Output the [X, Y] coordinate of the center of the cell containing the given text.  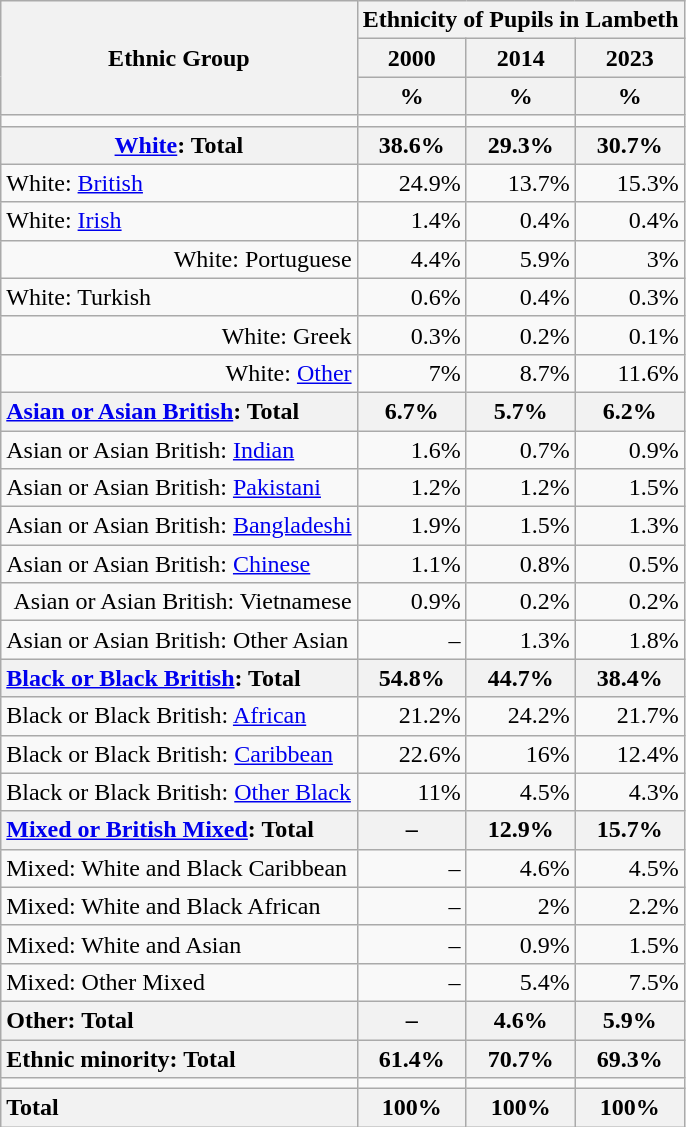
White: Greek [179, 335]
Mixed: White and Black African [179, 906]
5.7% [520, 411]
Asian or Asian British: Vietnamese [179, 602]
White: Turkish [179, 297]
Ethnic minority: Total [179, 1059]
Ethnicity of Pupils in Lambeth [520, 20]
54.8% [412, 678]
61.4% [412, 1059]
8.7% [520, 373]
Mixed: White and Black Caribbean [179, 868]
3% [630, 259]
44.7% [520, 678]
21.2% [412, 716]
Black or Black British: Caribbean [179, 754]
Ethnic Group [179, 58]
21.7% [630, 716]
1.8% [630, 640]
Black or Black British: Other Black [179, 792]
70.7% [520, 1059]
2014 [520, 58]
29.3% [520, 145]
6.7% [412, 411]
Asian or Asian British: Bangladeshi [179, 526]
22.6% [412, 754]
69.3% [630, 1059]
Asian or Asian British: Indian [179, 449]
11% [412, 792]
Black or Black British: Total [179, 678]
0.8% [520, 564]
Mixed: Other Mixed [179, 982]
0.5% [630, 564]
0.7% [520, 449]
2.2% [630, 906]
13.7% [520, 183]
Asian or Asian British: Total [179, 411]
2000 [412, 58]
30.7% [630, 145]
7% [412, 373]
White: British [179, 183]
24.9% [412, 183]
Other: Total [179, 1020]
White: Portuguese [179, 259]
16% [520, 754]
Asian or Asian British: Chinese [179, 564]
12.4% [630, 754]
Mixed or British Mixed: Total [179, 830]
Black or Black British: African [179, 716]
24.2% [520, 716]
11.6% [630, 373]
Mixed: White and Asian [179, 944]
White: Other [179, 373]
15.7% [630, 830]
1.9% [412, 526]
Asian or Asian British: Pakistani [179, 488]
4.4% [412, 259]
1.1% [412, 564]
7.5% [630, 982]
0.1% [630, 335]
1.4% [412, 221]
1.6% [412, 449]
38.4% [630, 678]
12.9% [520, 830]
Asian or Asian British: Other Asian [179, 640]
38.6% [412, 145]
White: Irish [179, 221]
2% [520, 906]
2023 [630, 58]
6.2% [630, 411]
White: Total [179, 145]
Total [179, 1108]
0.6% [412, 297]
15.3% [630, 183]
4.3% [630, 792]
5.4% [520, 982]
